Find where the given text appears and provide that cell's center as [X, Y] coordinate. 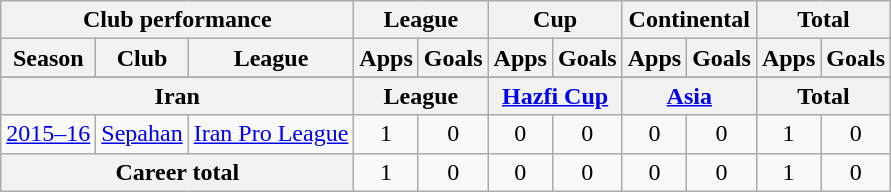
Season [48, 58]
Continental [689, 20]
Career total [178, 172]
Hazfi Cup [555, 96]
Club [142, 58]
2015–16 [48, 134]
Cup [555, 20]
Iran Pro League [271, 134]
Club performance [178, 20]
Sepahan [142, 134]
Asia [689, 96]
Iran [178, 96]
